Find where the given text appears and provide that cell's center as (x, y) coordinate. 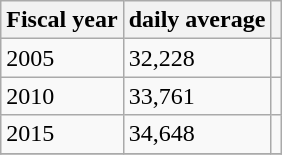
32,228 (197, 58)
2015 (62, 134)
Fiscal year (62, 20)
daily average (197, 20)
33,761 (197, 96)
2010 (62, 96)
34,648 (197, 134)
2005 (62, 58)
